Find where the given text appears and provide that cell's center as [x, y] coordinate. 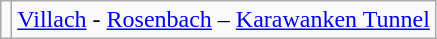
Villach - Rosenbach – Karawanken Tunnel [224, 20]
